Determine the (x, y) coordinate at the center of the cell enclosing the given text.  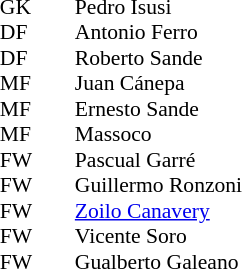
Guillermo Ronzoni (158, 185)
Zoilo Canavery (158, 211)
Vicente Soro (158, 237)
Roberto Sande (158, 58)
Massoco (158, 135)
Juan Cánepa (158, 83)
Antonio Ferro (158, 33)
Ernesto Sande (158, 109)
Pascual Garré (158, 160)
